Identify which cell holds the provided text, then report its (X, Y) central coordinate. 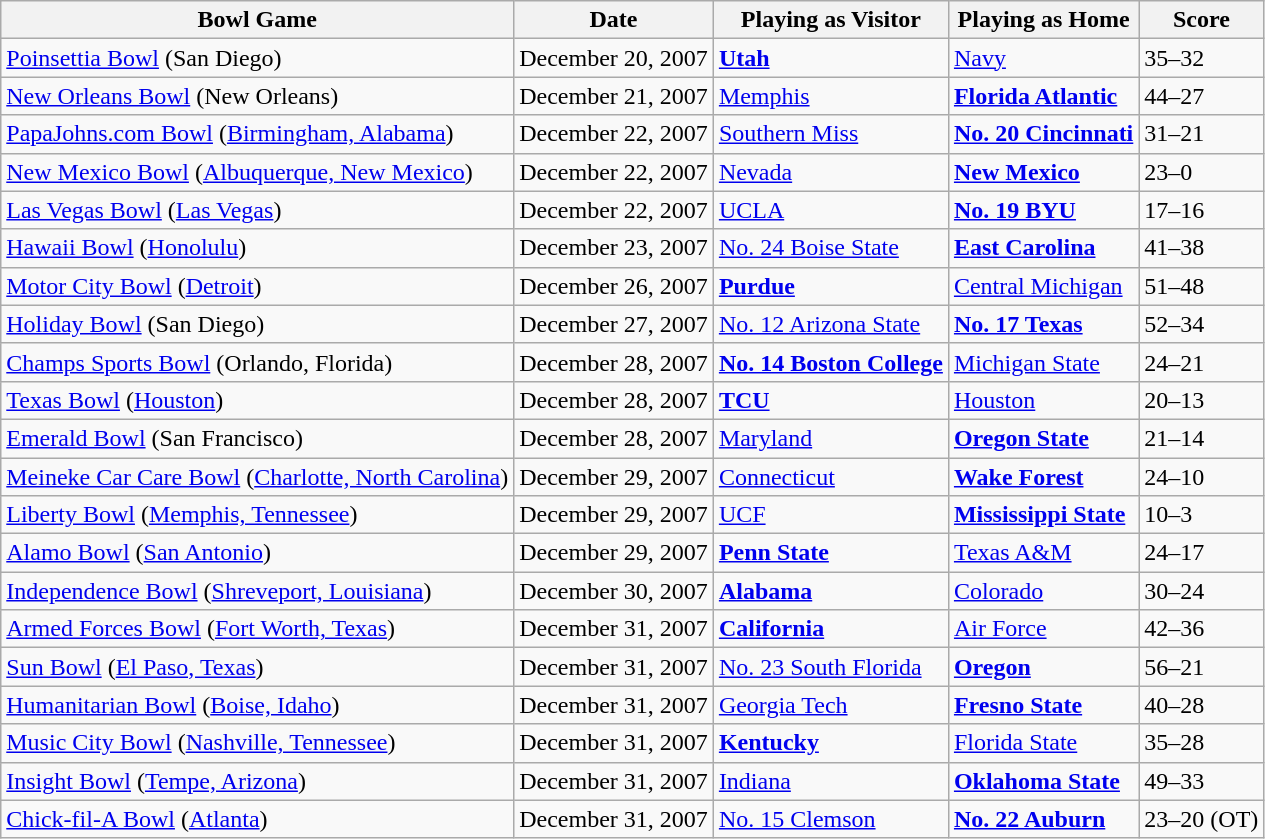
35–32 (1202, 58)
PapaJohns.com Bowl (Birmingham, Alabama) (258, 134)
Motor City Bowl (Detroit) (258, 286)
Insight Bowl (Tempe, Arizona) (258, 781)
Chick-fil-A Bowl (Atlanta) (258, 819)
Champs Sports Bowl (Orlando, Florida) (258, 362)
Kentucky (830, 743)
Sun Bowl (El Paso, Texas) (258, 667)
30–24 (1202, 591)
Poinsettia Bowl (San Diego) (258, 58)
Indiana (830, 781)
December 23, 2007 (614, 248)
Central Michigan (1043, 286)
Holiday Bowl (San Diego) (258, 324)
Texas Bowl (Houston) (258, 400)
21–14 (1202, 438)
Playing as Home (1043, 20)
23–0 (1202, 172)
Playing as Visitor (830, 20)
December 30, 2007 (614, 591)
Mississippi State (1043, 515)
Florida Atlantic (1043, 96)
24–17 (1202, 553)
Wake Forest (1043, 477)
24–21 (1202, 362)
Alabama (830, 591)
Hawaii Bowl (Honolulu) (258, 248)
UCLA (830, 210)
Humanitarian Bowl (Boise, Idaho) (258, 705)
No. 24 Boise State (830, 248)
Score (1202, 20)
Oklahoma State (1043, 781)
31–21 (1202, 134)
East Carolina (1043, 248)
UCF (830, 515)
No. 12 Arizona State (830, 324)
23–20 (OT) (1202, 819)
Georgia Tech (830, 705)
Liberty Bowl (Memphis, Tennessee) (258, 515)
No. 22 Auburn (1043, 819)
No. 17 Texas (1043, 324)
Meineke Car Care Bowl (Charlotte, North Carolina) (258, 477)
New Orleans Bowl (New Orleans) (258, 96)
44–27 (1202, 96)
No. 14 Boston College (830, 362)
No. 19 BYU (1043, 210)
41–38 (1202, 248)
Fresno State (1043, 705)
Connecticut (830, 477)
TCU (830, 400)
Date (614, 20)
Navy (1043, 58)
No. 20 Cincinnati (1043, 134)
December 21, 2007 (614, 96)
New Mexico Bowl (Albuquerque, New Mexico) (258, 172)
Maryland (830, 438)
Utah (830, 58)
December 20, 2007 (614, 58)
December 26, 2007 (614, 286)
Alamo Bowl (San Antonio) (258, 553)
California (830, 629)
56–21 (1202, 667)
Las Vegas Bowl (Las Vegas) (258, 210)
Independence Bowl (Shreveport, Louisiana) (258, 591)
51–48 (1202, 286)
52–34 (1202, 324)
Houston (1043, 400)
Michigan State (1043, 362)
December 27, 2007 (614, 324)
No. 15 Clemson (830, 819)
49–33 (1202, 781)
Texas A&M (1043, 553)
40–28 (1202, 705)
Music City Bowl (Nashville, Tennessee) (258, 743)
Florida State (1043, 743)
Bowl Game (258, 20)
20–13 (1202, 400)
24–10 (1202, 477)
Oregon State (1043, 438)
17–16 (1202, 210)
Air Force (1043, 629)
Emerald Bowl (San Francisco) (258, 438)
No. 23 South Florida (830, 667)
Oregon (1043, 667)
35–28 (1202, 743)
10–3 (1202, 515)
Penn State (830, 553)
Colorado (1043, 591)
42–36 (1202, 629)
Nevada (830, 172)
Purdue (830, 286)
Memphis (830, 96)
New Mexico (1043, 172)
Southern Miss (830, 134)
Armed Forces Bowl (Fort Worth, Texas) (258, 629)
